Return the (X, Y) coordinate for the center point of the cell that contains the specified text.  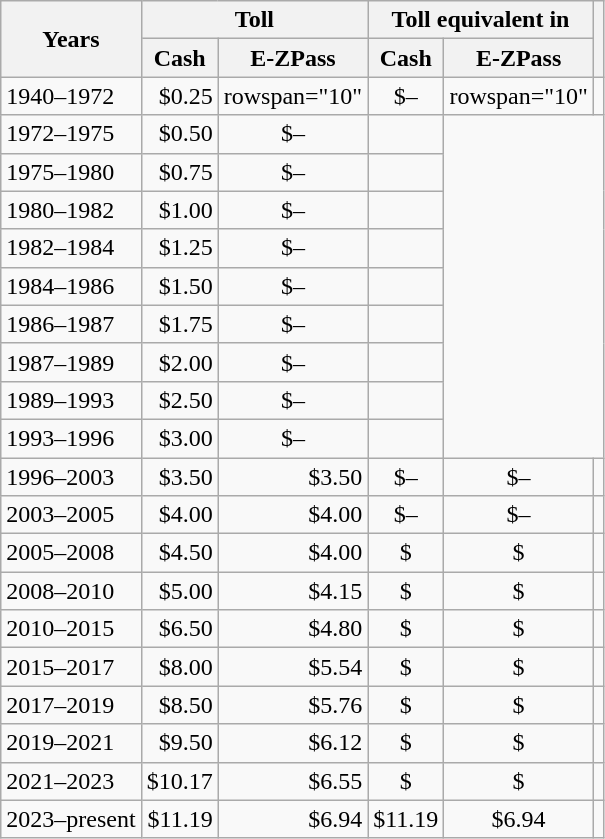
1975–1980 (71, 172)
1982–1984 (71, 248)
1972–1975 (71, 134)
2008–2010 (71, 591)
$5.76 (293, 705)
$6.50 (180, 629)
1987–1989 (71, 362)
1993–1996 (71, 438)
$4.15 (293, 591)
$2.00 (180, 362)
1940–1972 (71, 96)
$8.00 (180, 667)
$5.54 (293, 667)
$4.80 (293, 629)
1989–1993 (71, 400)
2010–2015 (71, 629)
$0.75 (180, 172)
$6.55 (293, 781)
Years (71, 39)
Toll equivalent in (481, 20)
2005–2008 (71, 553)
$9.50 (180, 743)
2019–2021 (71, 743)
2015–2017 (71, 667)
$2.50 (180, 400)
$5.00 (180, 591)
$3.00 (180, 438)
1986–1987 (71, 324)
1996–2003 (71, 477)
$6.12 (293, 743)
$10.17 (180, 781)
$1.25 (180, 248)
1984–1986 (71, 286)
2023–present (71, 819)
$0.25 (180, 96)
$1.50 (180, 286)
1980–1982 (71, 210)
$1.00 (180, 210)
$0.50 (180, 134)
2017–2019 (71, 705)
Toll (254, 20)
$8.50 (180, 705)
2021–2023 (71, 781)
$4.50 (180, 553)
$1.75 (180, 324)
2003–2005 (71, 515)
